Identify which cell holds the provided text, then report its (x, y) central coordinate. 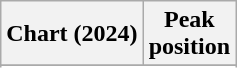
Chart (2024) (72, 34)
Peakposition (189, 34)
